Identify which cell holds the provided text, then report its [x, y] central coordinate. 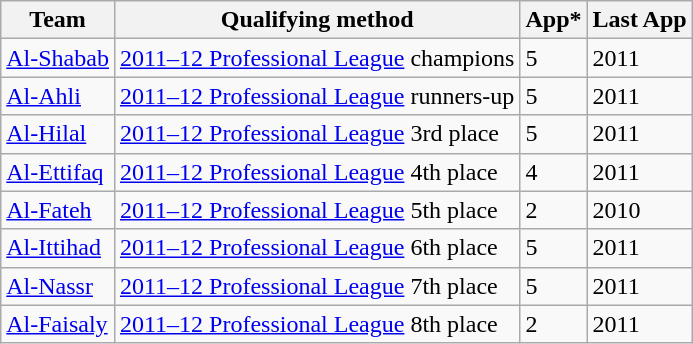
2011–12 Professional League 6th place [316, 248]
Al-Nassr [58, 286]
2011–12 Professional League 7th place [316, 286]
Al-Ahli [58, 96]
2011–12 Professional League 8th place [316, 324]
App* [554, 20]
Al-Hilal [58, 134]
Al-Ittihad [58, 248]
Team [58, 20]
Al-Faisaly [58, 324]
Al-Ettifaq [58, 172]
2011–12 Professional League runners-up [316, 96]
Last App [640, 20]
Qualifying method [316, 20]
4 [554, 172]
Al-Shabab [58, 58]
2011–12 Professional League 3rd place [316, 134]
2011–12 Professional League 4th place [316, 172]
Al-Fateh [58, 210]
2010 [640, 210]
2011–12 Professional League 5th place [316, 210]
2011–12 Professional League champions [316, 58]
